Extract the [X, Y] coordinate from the center of the cell holding the provided text.  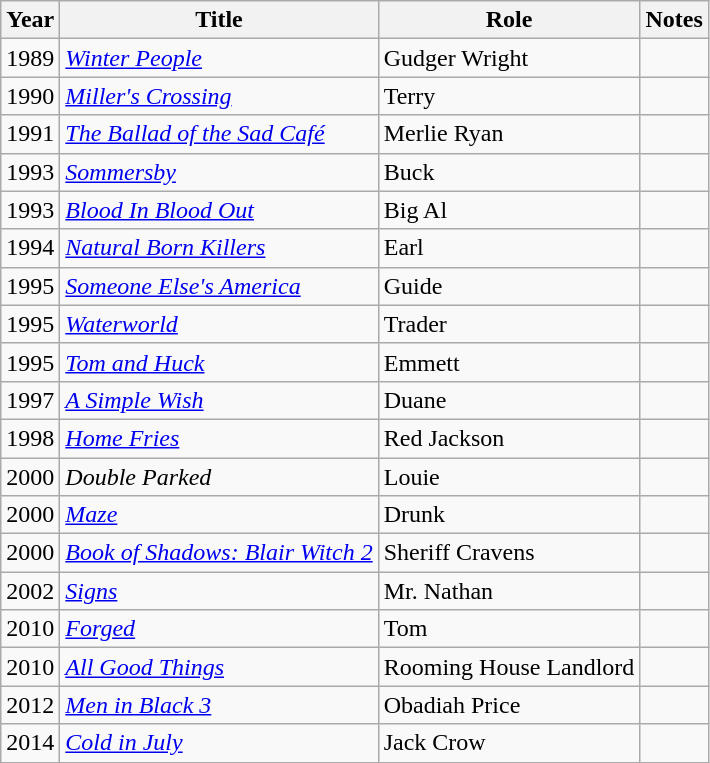
Year [30, 20]
Red Jackson [509, 438]
Guide [509, 286]
Book of Shadows: Blair Witch 2 [219, 553]
Terry [509, 96]
Buck [509, 172]
Emmett [509, 362]
Earl [509, 248]
2014 [30, 743]
Men in Black 3 [219, 705]
Tom [509, 629]
Winter People [219, 58]
Miller's Crossing [219, 96]
The Ballad of the Sad Café [219, 134]
1994 [30, 248]
Natural Born Killers [219, 248]
Someone Else's America [219, 286]
Obadiah Price [509, 705]
Sommersby [219, 172]
Rooming House Landlord [509, 667]
Title [219, 20]
1997 [30, 400]
1990 [30, 96]
Big Al [509, 210]
A Simple Wish [219, 400]
1998 [30, 438]
Waterworld [219, 324]
All Good Things [219, 667]
Blood In Blood Out [219, 210]
2002 [30, 591]
Merlie Ryan [509, 134]
Double Parked [219, 477]
1991 [30, 134]
Signs [219, 591]
Role [509, 20]
2012 [30, 705]
Trader [509, 324]
Notes [674, 20]
Forged [219, 629]
Home Fries [219, 438]
Louie [509, 477]
1989 [30, 58]
Sheriff Cravens [509, 553]
Jack Crow [509, 743]
Duane [509, 400]
Tom and Huck [219, 362]
Drunk [509, 515]
Maze [219, 515]
Cold in July [219, 743]
Mr. Nathan [509, 591]
Gudger Wright [509, 58]
